For the text-containing cell, return its midpoint in [x, y] coordinate format. 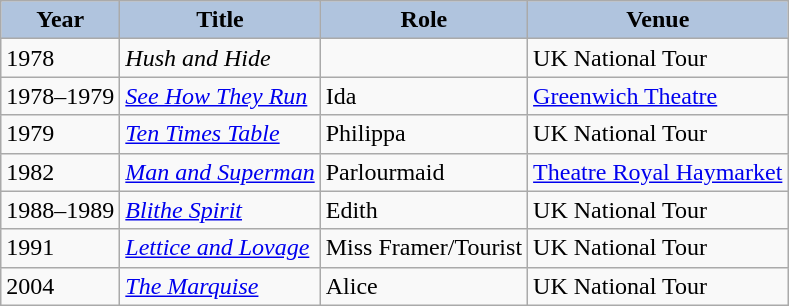
Venue [658, 20]
1988–1989 [60, 210]
Title [220, 20]
Lettice and Lovage [220, 248]
Ida [424, 96]
Role [424, 20]
Philippa [424, 134]
Theatre Royal Haymarket [658, 172]
Alice [424, 286]
Greenwich Theatre [658, 96]
Blithe Spirit [220, 210]
2004 [60, 286]
Hush and Hide [220, 58]
Year [60, 20]
1978–1979 [60, 96]
Miss Framer/Tourist [424, 248]
See How They Run [220, 96]
1978 [60, 58]
Ten Times Table [220, 134]
1982 [60, 172]
Parlourmaid [424, 172]
Man and Superman [220, 172]
1991 [60, 248]
The Marquise [220, 286]
Edith [424, 210]
1979 [60, 134]
